Output the [X, Y] coordinate of the center of the cell containing the given text.  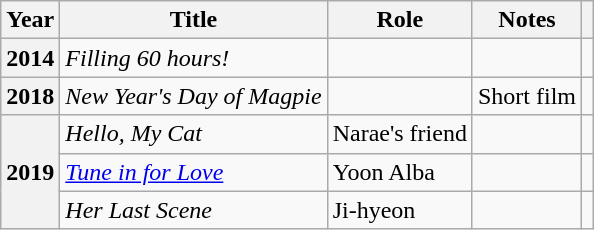
2019 [30, 172]
Year [30, 20]
Ji-hyeon [400, 210]
Yoon Alba [400, 172]
Narae's friend [400, 134]
Hello, My Cat [194, 134]
Tune in for Love [194, 172]
2014 [30, 58]
New Year's Day of Magpie [194, 96]
Filling 60 hours! [194, 58]
Role [400, 20]
Short film [526, 96]
2018 [30, 96]
Her Last Scene [194, 210]
Title [194, 20]
Notes [526, 20]
